Provide the [X, Y] coordinate of the cell's center where the given text is located.  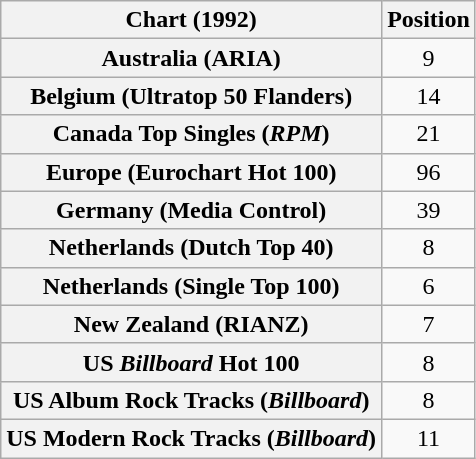
39 [429, 210]
Position [429, 20]
Chart (1992) [192, 20]
New Zealand (RIANZ) [192, 324]
7 [429, 324]
Netherlands (Single Top 100) [192, 286]
US Modern Rock Tracks (Billboard) [192, 438]
9 [429, 58]
US Album Rock Tracks (Billboard) [192, 400]
11 [429, 438]
Netherlands (Dutch Top 40) [192, 248]
Belgium (Ultratop 50 Flanders) [192, 96]
14 [429, 96]
6 [429, 286]
Canada Top Singles (RPM) [192, 134]
US Billboard Hot 100 [192, 362]
Australia (ARIA) [192, 58]
21 [429, 134]
Germany (Media Control) [192, 210]
96 [429, 172]
Europe (Eurochart Hot 100) [192, 172]
